Search for the cell housing the specified text and yield its (X, Y) center coordinate. 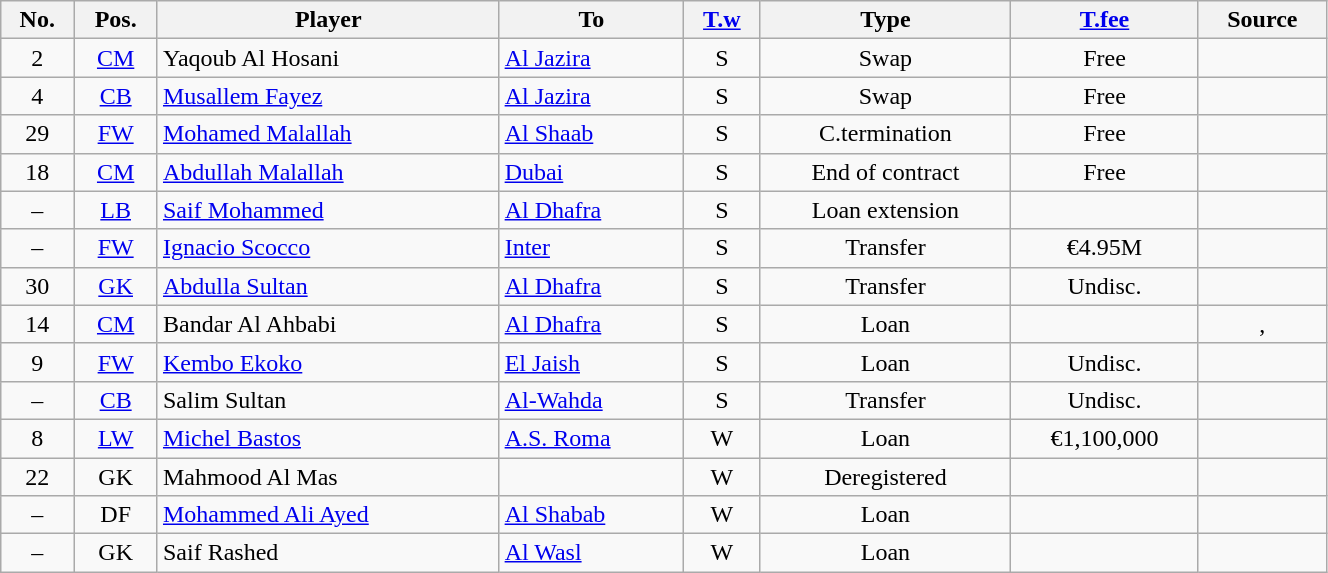
Type (886, 20)
Al Wasl (591, 553)
No. (38, 20)
Inter (591, 248)
2 (38, 58)
Dubai (591, 172)
Kembo Ekoko (328, 362)
Bandar Al Ahbabi (328, 324)
Player (328, 20)
Al Shabab (591, 515)
8 (38, 438)
Saif Mohammed (328, 210)
22 (38, 477)
€1,100,000 (1105, 438)
Abdulla Sultan (328, 286)
29 (38, 134)
€4.95M (1105, 248)
T.fee (1105, 20)
9 (38, 362)
Al Shaab (591, 134)
Yaqoub Al Hosani (328, 58)
LW (116, 438)
14 (38, 324)
Abdullah Malallah (328, 172)
C.termination (886, 134)
Source (1262, 20)
Mohamed Malallah (328, 134)
Musallem Fayez (328, 96)
Deregistered (886, 477)
DF (116, 515)
Pos. (116, 20)
LB (116, 210)
Mahmood Al Mas (328, 477)
End of contract (886, 172)
Saif Rashed (328, 553)
Michel Bastos (328, 438)
T.w (722, 20)
18 (38, 172)
Mohammed Ali Ayed (328, 515)
Ignacio Scocco (328, 248)
4 (38, 96)
A.S. Roma (591, 438)
To (591, 20)
, (1262, 324)
Al-Wahda (591, 400)
30 (38, 286)
Loan extension (886, 210)
El Jaish (591, 362)
Salim Sultan (328, 400)
